Search for the cell housing the specified text and yield its (x, y) center coordinate. 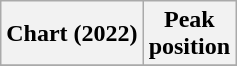
Peak position (189, 34)
Chart (2022) (72, 34)
